Scan for the cell matching the given text and deliver its (x, y) coordinate at center. 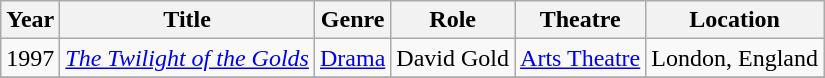
Year (30, 20)
David Gold (453, 58)
Genre (352, 20)
Drama (352, 58)
Arts Theatre (580, 58)
Role (453, 20)
Title (188, 20)
London, England (735, 58)
1997 (30, 58)
Location (735, 20)
Theatre (580, 20)
The Twilight of the Golds (188, 58)
